Search for the cell housing the specified text and yield its [X, Y] center coordinate. 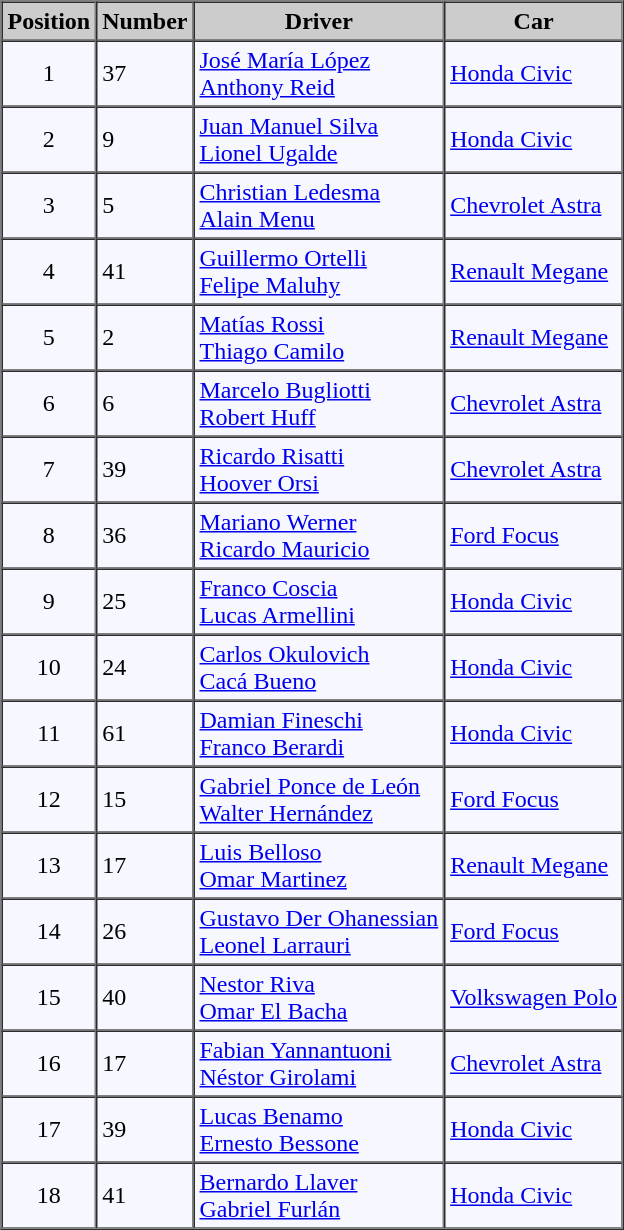
8 [50, 535]
7 [50, 469]
1 [50, 73]
Driver [320, 22]
Luis Belloso Omar Martinez [320, 865]
37 [144, 73]
Fabian Yannantuoni Néstor Girolami [320, 1063]
36 [144, 535]
26 [144, 931]
Mariano Werner Ricardo Mauricio [320, 535]
Volkswagen Polo [534, 997]
Nestor Riva Omar El Bacha [320, 997]
Gustavo Der Ohanessian Leonel Larrauri [320, 931]
13 [50, 865]
Car [534, 22]
Carlos Okulovich Cacá Bueno [320, 667]
4 [50, 271]
61 [144, 733]
Marcelo Bugliotti Robert Huff [320, 403]
16 [50, 1063]
3 [50, 205]
24 [144, 667]
25 [144, 601]
Gabriel Ponce de León Walter Hernández [320, 799]
Matías Rossi Thiago Camilo [320, 337]
Bernardo Llaver Gabriel Furlán [320, 1195]
Ricardo Risatti Hoover Orsi [320, 469]
José María López Anthony Reid [320, 73]
12 [50, 799]
11 [50, 733]
Christian Ledesma Alain Menu [320, 205]
Lucas Benamo Ernesto Bessone [320, 1129]
Number [144, 22]
Franco Coscia Lucas Armellini [320, 601]
Guillermo Ortelli Felipe Maluhy [320, 271]
Position [50, 22]
10 [50, 667]
40 [144, 997]
18 [50, 1195]
Juan Manuel Silva Lionel Ugalde [320, 139]
14 [50, 931]
Damian Fineschi Franco Berardi [320, 733]
